Pinpoint the cell where the given text exists, returning its (X, Y) midpoint coordinate. 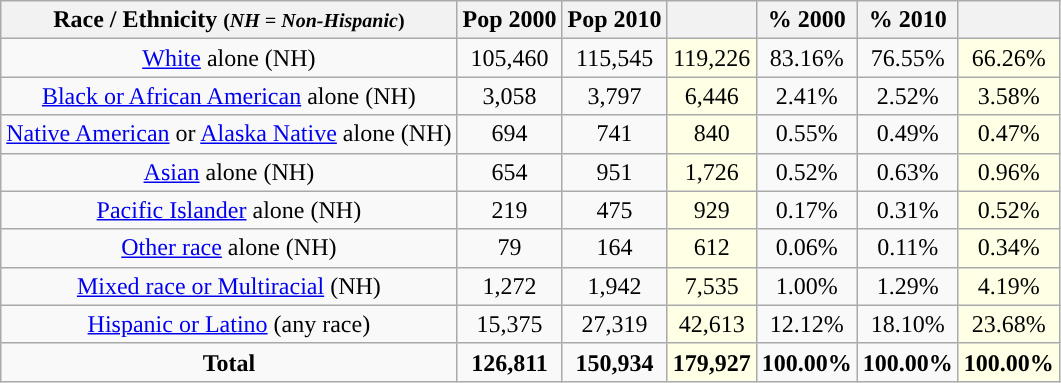
18.10% (908, 324)
7,535 (712, 286)
694 (510, 134)
0.31% (908, 210)
0.96% (1008, 172)
15,375 (510, 324)
0.06% (806, 248)
% 2000 (806, 20)
3,058 (510, 96)
741 (614, 134)
0.11% (908, 248)
119,226 (712, 58)
% 2010 (908, 20)
164 (614, 248)
2.52% (908, 96)
840 (712, 134)
0.63% (908, 172)
Asian alone (NH) (229, 172)
White alone (NH) (229, 58)
1,272 (510, 286)
Mixed race or Multiracial (NH) (229, 286)
3.58% (1008, 96)
3,797 (614, 96)
0.34% (1008, 248)
0.55% (806, 134)
23.68% (1008, 324)
Pop 2000 (510, 20)
179,927 (712, 362)
1.00% (806, 286)
126,811 (510, 362)
Pop 2010 (614, 20)
42,613 (712, 324)
Native American or Alaska Native alone (NH) (229, 134)
929 (712, 210)
4.19% (1008, 286)
0.47% (1008, 134)
0.17% (806, 210)
1,942 (614, 286)
83.16% (806, 58)
Other race alone (NH) (229, 248)
Hispanic or Latino (any race) (229, 324)
79 (510, 248)
Race / Ethnicity (NH = Non-Hispanic) (229, 20)
115,545 (614, 58)
951 (614, 172)
66.26% (1008, 58)
105,460 (510, 58)
1,726 (712, 172)
Pacific Islander alone (NH) (229, 210)
76.55% (908, 58)
Black or African American alone (NH) (229, 96)
1.29% (908, 286)
150,934 (614, 362)
27,319 (614, 324)
Total (229, 362)
2.41% (806, 96)
12.12% (806, 324)
6,446 (712, 96)
0.49% (908, 134)
654 (510, 172)
612 (712, 248)
219 (510, 210)
475 (614, 210)
